Locate the cell with the specified text and output its (X, Y) center coordinate. 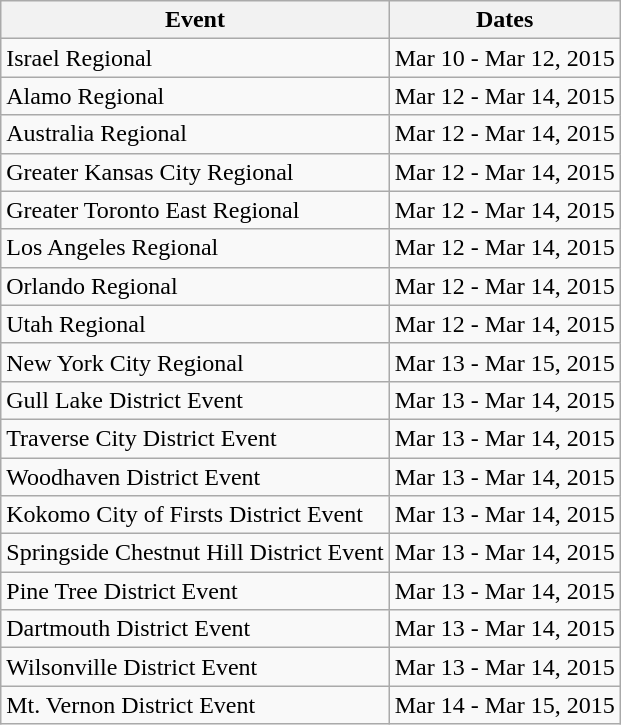
Mt. Vernon District Event (195, 705)
Dates (504, 20)
Woodhaven District Event (195, 477)
Traverse City District Event (195, 438)
Los Angeles Regional (195, 248)
Wilsonville District Event (195, 667)
Springside Chestnut Hill District Event (195, 553)
Alamo Regional (195, 96)
Israel Regional (195, 58)
Pine Tree District Event (195, 591)
Greater Toronto East Regional (195, 210)
Kokomo City of Firsts District Event (195, 515)
Greater Kansas City Regional (195, 172)
Mar 10 - Mar 12, 2015 (504, 58)
Mar 13 - Mar 15, 2015 (504, 362)
Gull Lake District Event (195, 400)
Dartmouth District Event (195, 629)
Utah Regional (195, 324)
Event (195, 20)
Australia Regional (195, 134)
Orlando Regional (195, 286)
Mar 14 - Mar 15, 2015 (504, 705)
New York City Regional (195, 362)
